Pinpoint the cell where the given text exists, returning its (x, y) midpoint coordinate. 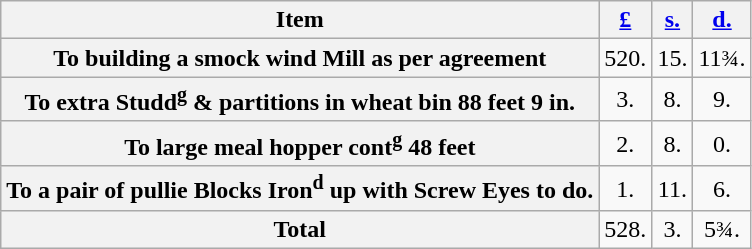
6. (722, 188)
Item (300, 20)
5¾. (722, 230)
528. (626, 230)
To building a smock wind Mill as per agreement (300, 58)
d. (722, 20)
£ (626, 20)
Total (300, 230)
15. (672, 58)
11¾. (722, 58)
11. (672, 188)
0. (722, 144)
To a pair of pullie Blocks Irond up with Screw Eyes to do. (300, 188)
1. (626, 188)
2. (626, 144)
To extra Studdg & partitions in wheat bin 88 feet 9 in. (300, 100)
9. (722, 100)
s. (672, 20)
To large meal hopper contg 48 feet (300, 144)
520. (626, 58)
